Identify which cell holds the provided text, then report its [X, Y] central coordinate. 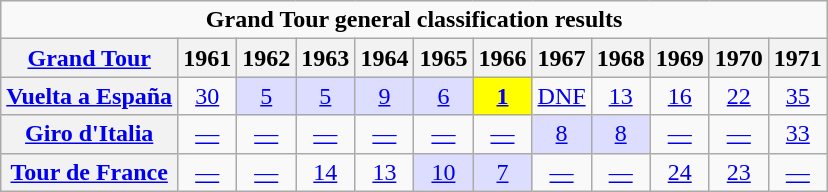
Vuelta a España [90, 96]
1966 [502, 58]
1961 [208, 58]
DNF [562, 96]
1967 [562, 58]
1970 [738, 58]
1 [502, 96]
1968 [620, 58]
35 [798, 96]
1962 [266, 58]
1963 [326, 58]
30 [208, 96]
24 [680, 172]
Grand Tour [90, 58]
14 [326, 172]
33 [798, 134]
23 [738, 172]
9 [384, 96]
22 [738, 96]
1971 [798, 58]
6 [444, 96]
16 [680, 96]
10 [444, 172]
1964 [384, 58]
Grand Tour general classification results [414, 20]
1969 [680, 58]
7 [502, 172]
1965 [444, 58]
Giro d'Italia [90, 134]
Tour de France [90, 172]
